Extract the (X, Y) coordinate from the center of the cell holding the provided text.  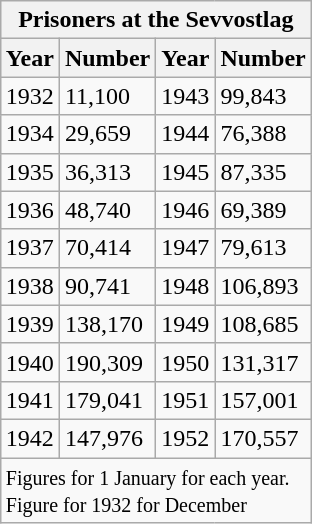
1950 (186, 362)
1943 (186, 96)
1951 (186, 400)
1936 (30, 210)
69,389 (263, 210)
1952 (186, 438)
36,313 (107, 172)
1934 (30, 134)
1946 (186, 210)
106,893 (263, 286)
1948 (186, 286)
1935 (30, 172)
1944 (186, 134)
1932 (30, 96)
1940 (30, 362)
1938 (30, 286)
179,041 (107, 400)
1945 (186, 172)
138,170 (107, 324)
1937 (30, 248)
79,613 (263, 248)
1947 (186, 248)
108,685 (263, 324)
99,843 (263, 96)
76,388 (263, 134)
170,557 (263, 438)
Figures for 1 January for each year.Figure for 1932 for December (156, 490)
87,335 (263, 172)
190,309 (107, 362)
1942 (30, 438)
147,976 (107, 438)
90,741 (107, 286)
29,659 (107, 134)
48,740 (107, 210)
1949 (186, 324)
70,414 (107, 248)
1939 (30, 324)
157,001 (263, 400)
1941 (30, 400)
131,317 (263, 362)
11,100 (107, 96)
Prisoners at the Sevvostlag (156, 20)
